Return [x, y] of the center of cell containing provided text 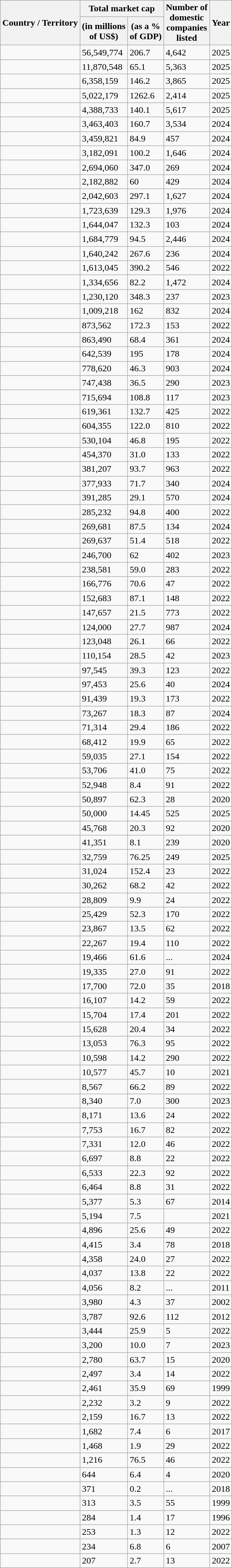
269,637 [104, 541]
6,358,159 [104, 81]
37 [187, 1302]
1,640,242 [104, 254]
160.7 [146, 124]
40 [187, 685]
371 [104, 1489]
59 [187, 1000]
2,780 [104, 1360]
429 [187, 182]
3,459,821 [104, 138]
390.2 [146, 268]
8.1 [146, 842]
7.4 [146, 1431]
2,497 [104, 1374]
27.7 [146, 627]
14 [187, 1374]
4,642 [187, 52]
60 [146, 182]
108.8 [146, 397]
6.4 [146, 1474]
2,414 [187, 95]
863,490 [104, 340]
19.9 [146, 742]
166,776 [104, 584]
10 [187, 1072]
51.4 [146, 541]
27 [187, 1259]
1,009,218 [104, 311]
(as a %of GDP) [146, 31]
4.3 [146, 1302]
41.0 [146, 771]
133 [187, 455]
2,232 [104, 1403]
1996 [221, 1517]
148 [187, 598]
39.3 [146, 670]
Year [221, 23]
15,704 [104, 1015]
50,897 [104, 799]
644 [104, 1474]
7.5 [146, 1216]
35.9 [146, 1388]
59.0 [146, 569]
7 [187, 1345]
8,340 [104, 1101]
13,053 [104, 1043]
4,056 [104, 1288]
31 [187, 1187]
3,865 [187, 81]
13.5 [146, 929]
778,620 [104, 368]
3,980 [104, 1302]
19.4 [146, 943]
19,335 [104, 972]
19.3 [146, 699]
82.2 [146, 282]
172.3 [146, 325]
146.2 [146, 81]
13.8 [146, 1273]
253 [104, 1532]
1,646 [187, 153]
17,700 [104, 986]
47 [187, 584]
1,334,656 [104, 282]
110,154 [104, 656]
963 [187, 469]
348.3 [146, 297]
87 [187, 713]
20.4 [146, 1029]
237 [187, 297]
619,361 [104, 411]
810 [187, 426]
129.3 [146, 210]
284 [104, 1517]
0.2 [146, 1489]
46.3 [146, 368]
4 [187, 1474]
34 [187, 1029]
1,682 [104, 1431]
15,628 [104, 1029]
25,429 [104, 914]
249 [187, 857]
297.1 [146, 196]
207 [104, 1560]
773 [187, 612]
2,694,060 [104, 167]
642,539 [104, 354]
22,267 [104, 943]
361 [187, 340]
97,453 [104, 685]
65.1 [146, 67]
283 [187, 569]
1262.6 [146, 95]
2007 [221, 1546]
76.25 [146, 857]
55 [187, 1503]
134 [187, 526]
29.1 [146, 498]
132.3 [146, 225]
1,723,639 [104, 210]
36.5 [146, 383]
10,577 [104, 1072]
28.5 [146, 656]
52,948 [104, 785]
2.7 [146, 1560]
72.0 [146, 986]
Total market cap [122, 9]
457 [187, 138]
62.3 [146, 799]
201 [187, 1015]
518 [187, 541]
59,035 [104, 756]
91,439 [104, 699]
173 [187, 699]
3.2 [146, 1403]
84.9 [146, 138]
52.3 [146, 914]
46.8 [146, 440]
5,194 [104, 1216]
28,809 [104, 900]
32,759 [104, 857]
29 [187, 1446]
5,377 [104, 1202]
68.2 [146, 885]
267.6 [146, 254]
20.3 [146, 828]
110 [187, 943]
2014 [221, 1202]
1.4 [146, 1517]
178 [187, 354]
285,232 [104, 512]
570 [187, 498]
2002 [221, 1302]
15 [187, 1360]
10.0 [146, 1345]
68,412 [104, 742]
6,533 [104, 1173]
3.5 [146, 1503]
92.6 [146, 1316]
3,534 [187, 124]
8.4 [146, 785]
123,048 [104, 641]
1,976 [187, 210]
21.5 [146, 612]
2017 [221, 1431]
6.8 [146, 1546]
347.0 [146, 167]
23,867 [104, 929]
132.7 [146, 411]
87.1 [146, 598]
1,216 [104, 1460]
53,706 [104, 771]
903 [187, 368]
2,446 [187, 239]
19,466 [104, 957]
269 [187, 167]
3,444 [104, 1331]
1,627 [187, 196]
1,472 [187, 282]
7,753 [104, 1129]
112 [187, 1316]
1,684,779 [104, 239]
239 [187, 842]
400 [187, 512]
269,681 [104, 526]
1.3 [146, 1532]
525 [187, 814]
140.1 [146, 110]
18.3 [146, 713]
87.5 [146, 526]
747,438 [104, 383]
4,415 [104, 1245]
69 [187, 1388]
377,933 [104, 483]
8,171 [104, 1115]
17 [187, 1517]
94.5 [146, 239]
873,562 [104, 325]
95 [187, 1043]
61.6 [146, 957]
66 [187, 641]
715,694 [104, 397]
4,358 [104, 1259]
124,000 [104, 627]
123 [187, 670]
3,787 [104, 1316]
26.1 [146, 641]
1.9 [146, 1446]
75 [187, 771]
5,363 [187, 67]
402 [187, 555]
117 [187, 397]
3,463,403 [104, 124]
63.7 [146, 1360]
31,024 [104, 871]
14.45 [146, 814]
24.0 [146, 1259]
27.0 [146, 972]
82 [187, 1129]
987 [187, 627]
(in millionsof US$) [104, 31]
234 [104, 1546]
71,314 [104, 728]
381,207 [104, 469]
78 [187, 1245]
9 [187, 1403]
170 [187, 914]
4,037 [104, 1273]
23 [187, 871]
45.7 [146, 1072]
65 [187, 742]
1,644,047 [104, 225]
300 [187, 1101]
89 [187, 1086]
604,355 [104, 426]
41,351 [104, 842]
2012 [221, 1316]
76.3 [146, 1043]
13.6 [146, 1115]
8.2 [146, 1288]
236 [187, 254]
2,182,882 [104, 182]
12.0 [146, 1144]
73,267 [104, 713]
5.3 [146, 1202]
2,159 [104, 1417]
425 [187, 411]
1,230,120 [104, 297]
454,370 [104, 455]
5 [187, 1331]
186 [187, 728]
832 [187, 311]
100.2 [146, 153]
313 [104, 1503]
1,613,045 [104, 268]
71.7 [146, 483]
66.2 [146, 1086]
68.4 [146, 340]
25.9 [146, 1331]
Number ofdomesticcompanieslisted [187, 23]
4,388,733 [104, 110]
50,000 [104, 814]
29.4 [146, 728]
530,104 [104, 440]
546 [187, 268]
45,768 [104, 828]
6,697 [104, 1159]
49 [187, 1230]
11,870,548 [104, 67]
391,285 [104, 498]
31.0 [146, 455]
70.6 [146, 584]
4,896 [104, 1230]
10,598 [104, 1058]
3,182,091 [104, 153]
5,022,179 [104, 95]
1,468 [104, 1446]
154 [187, 756]
162 [146, 311]
152.4 [146, 871]
153 [187, 325]
122.0 [146, 426]
3,200 [104, 1345]
7.0 [146, 1101]
5,617 [187, 110]
28 [187, 799]
238,581 [104, 569]
8,567 [104, 1086]
147,657 [104, 612]
17.4 [146, 1015]
35 [187, 986]
12 [187, 1532]
56,549,774 [104, 52]
103 [187, 225]
76.5 [146, 1460]
27.1 [146, 756]
94.8 [146, 512]
7,331 [104, 1144]
152,683 [104, 598]
2,461 [104, 1388]
2,042,603 [104, 196]
9.9 [146, 900]
93.7 [146, 469]
16,107 [104, 1000]
340 [187, 483]
2011 [221, 1288]
Country / Territory [40, 23]
6,464 [104, 1187]
246,700 [104, 555]
67 [187, 1202]
97,545 [104, 670]
206.7 [146, 52]
30,262 [104, 885]
22.3 [146, 1173]
